Locate the cell with the specified text and output its [x, y] center coordinate. 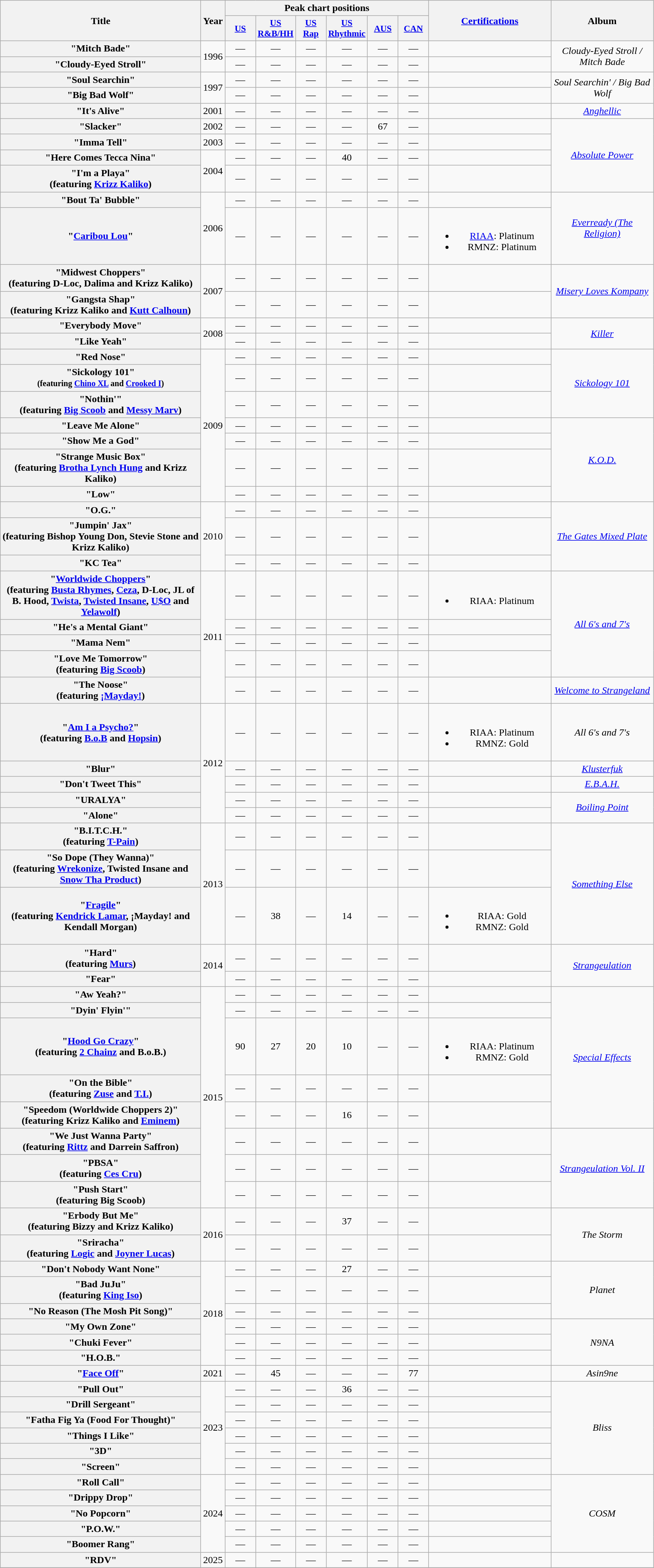
"RDV" [100, 1560]
Title [100, 20]
16 [346, 1115]
"Things I Like" [100, 1436]
"Love Me Tomorrow"(featuring Big Scoob) [100, 664]
"Fear" [100, 979]
"Drill Sergeant" [100, 1405]
90 [240, 1047]
"Hard"(featuring Murs) [100, 958]
67 [383, 126]
"Bad JuJu"(featuring King Iso) [100, 1290]
2003 [213, 142]
"Chuki Fever" [100, 1342]
37 [346, 1221]
2011 [213, 637]
77 [413, 1373]
"Blur" [100, 769]
Misery Loves Kompany [602, 291]
"P.O.W." [100, 1529]
"Soul Searchin" [100, 80]
"Strange Music Box"(featuring Brotha Lynch Hung and Krizz Kaliko) [100, 467]
"Face Off" [100, 1373]
"3D" [100, 1451]
2010 [213, 536]
2012 [213, 763]
14 [346, 916]
"I'm a Playa"(featuring Krizz Kaliko) [100, 178]
The Storm [602, 1235]
"URALYA" [100, 800]
"Mitch Bade" [100, 49]
USRhythmic [346, 29]
2025 [213, 1560]
"So Dope (They Wanna)"(featuring Wrekonize, Twisted Insane and Snow Tha Product) [100, 868]
"Bout Ta' Bubble" [100, 200]
RIAA: Platinum [489, 595]
40 [346, 157]
US R&B/HH [276, 29]
2006 [213, 228]
"Sriracha"(featuring Logic and Joyner Lucas) [100, 1248]
Special Effects [602, 1057]
Boiling Point [602, 807]
Absolute Power [602, 155]
Cloudy-Eyed Stroll / Mitch Bade [602, 56]
"Gangsta Shap"(featuring Krizz Kaliko and Kutt Calhoun) [100, 305]
1997 [213, 87]
2023 [213, 1428]
36 [346, 1389]
"Low" [100, 494]
"KC Tea" [100, 563]
"Here Comes Tecca Nina" [100, 157]
2009 [213, 425]
Welcome to Strangeland [602, 691]
Peak chart positions [327, 8]
"Push Start"(featuring Big Scoob) [100, 1195]
"Boomer Rang" [100, 1544]
"Pull Out" [100, 1389]
"PBSA"(featuring Ces Cru) [100, 1168]
10 [346, 1047]
20 [310, 1047]
2002 [213, 126]
Certifications [489, 20]
CAN [413, 29]
2016 [213, 1235]
N9NA [602, 1342]
"Don't Tweet This" [100, 784]
1996 [213, 56]
Strangeulation Vol. II [602, 1168]
"Slacker" [100, 126]
"Mama Nem" [100, 643]
Everready (The Religion) [602, 228]
"Midwest Choppers"(featuring D-Loc, Dalima and Krizz Kaliko) [100, 278]
2015 [213, 1097]
2004 [213, 171]
"My Own Zone" [100, 1326]
RIAA: GoldRMNZ: Gold [489, 916]
"It's Alive" [100, 111]
45 [276, 1373]
"Caribou Lou" [100, 236]
US [240, 29]
"Fatha Fig Ya (Food For Thought)" [100, 1420]
2021 [213, 1373]
Bliss [602, 1428]
"Sickology 101"(featuring Chino XL and Crooked I) [100, 378]
Year [213, 20]
USRap [310, 29]
2014 [213, 965]
Planet [602, 1290]
2024 [213, 1513]
Something Else [602, 884]
Klusterfuk [602, 769]
"Imma Tell" [100, 142]
"No Popcorn" [100, 1513]
2001 [213, 111]
Asin9ne [602, 1373]
"Everybody Move" [100, 326]
"Don't Nobody Want None" [100, 1269]
"No Reason (The Mosh Pit Song)" [100, 1311]
"Leave Me Alone" [100, 425]
Anghellic [602, 111]
"Alone" [100, 815]
Sickology 101 [602, 383]
"Am I a Psycho?"(featuring B.o.B and Hopsin) [100, 732]
"Big Bad Wolf" [100, 95]
"Red Nose" [100, 357]
2013 [213, 884]
"Screen" [100, 1467]
"We Just Wanna Party"(featuring Rittz and Darrein Saffron) [100, 1142]
Album [602, 20]
"Erbody But Me"(featuring Bizzy and Krizz Kaliko) [100, 1221]
"B.I.T.C.H."(featuring T-Pain) [100, 836]
"Jumpin' Jax"(featuring Bishop Young Don, Stevie Stone and Krizz Kaliko) [100, 536]
"H.O.B." [100, 1358]
"Dyin' Flyin'" [100, 1010]
"Speedom (Worldwide Choppers 2)"(featuring Krizz Kaliko and Eminem) [100, 1115]
"Nothin'"(featuring Big Scoob and Messy Marv) [100, 405]
"Worldwide Choppers"(featuring Busta Rhymes, Ceza, D-Loc, JL of B. Hood, Twista, Twisted Insane, U$O and Yelawolf) [100, 595]
Killer [602, 333]
"On the Bible"(featuring Zuse and T.I.) [100, 1089]
"Drippy Drop" [100, 1498]
"Roll Call" [100, 1482]
"Cloudy-Eyed Stroll" [100, 64]
Soul Searchin' / Big Bad Wolf [602, 87]
K.O.D. [602, 460]
"O.G." [100, 510]
"He's a Mental Giant" [100, 627]
2018 [213, 1313]
"Show Me a God" [100, 441]
"Hood Go Crazy"(featuring 2 Chainz and B.o.B.) [100, 1047]
AUS [383, 29]
38 [276, 916]
"Aw Yeah?" [100, 994]
"Like Yeah" [100, 341]
2008 [213, 333]
The Gates Mixed Plate [602, 536]
RIAA: PlatinumRMNZ: Platinum [489, 236]
Strangeulation [602, 965]
"The Noose"(featuring ¡Mayday!) [100, 691]
2007 [213, 291]
COSM [602, 1513]
E.B.A.H. [602, 784]
"Fragile"(featuring Kendrick Lamar, ¡Mayday! and Kendall Morgan) [100, 916]
